Detect which cell encompasses the target text, then output its (x, y) center coordinate. 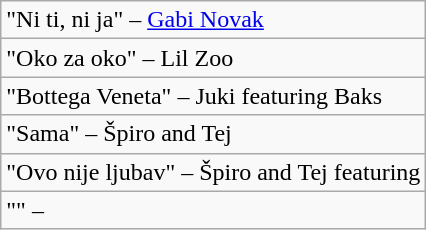
"" – (214, 210)
"Ni ti, ni ja" – Gabi Novak (214, 20)
"Sama" – Špiro and Tej (214, 134)
"Bottega Veneta" – Juki featuring Baks (214, 96)
"Oko za oko" – Lil Zoo (214, 58)
"Ovo nije ljubav" – Špiro and Tej featuring (214, 172)
